Find where the given text appears and provide that cell's center as (x, y) coordinate. 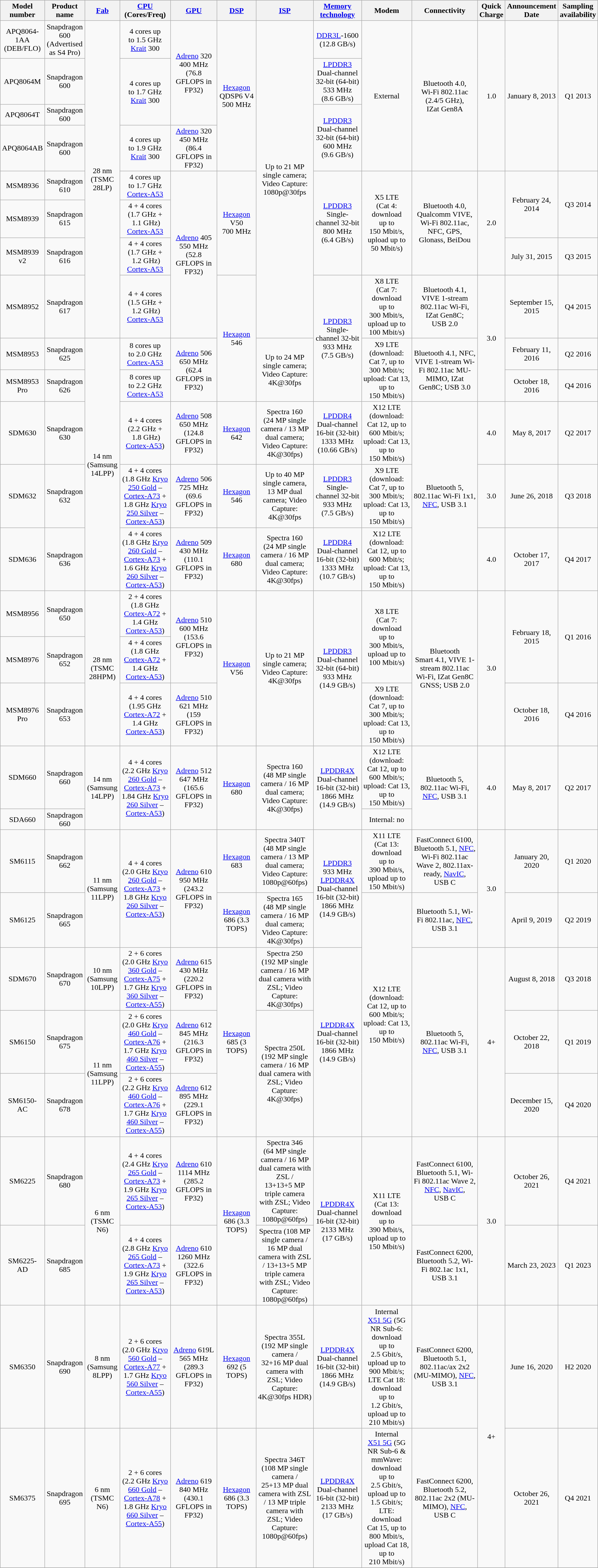
Snapdragon617 (65, 307)
Bluetooth 5, 802.11ac Wi-Fi 1x1, NFC, USB 3.1 (445, 496)
4 + 4 cores (2.4 GHz Kryo 265 Gold – Cortex-A73 + 1.9 GHz Kryo 265 Silver – Cortex-A53) (145, 1181)
Adreno 320 400 MHz (76.8 GFLOPS in FP32) (194, 73)
Hexagon QDSP6 V4 500 MHz (237, 96)
4 + 4 cores (1.7 GHz + 1.1 GHz) Cortex-A53 (145, 219)
June 26, 2018 (531, 496)
10 nm (Samsung 10LPP) (102, 979)
Snapdragon616 (65, 256)
FastConnect 6200, Bluetooth 5.2, 802.11ac 2x2 (MU-MIMO), NFC, USB C (445, 1498)
8 cores up to 2.2 GHz Cortex-A53 (145, 385)
APQ8064M (22, 81)
February 24, 2014 (531, 204)
Snapdragon685 (65, 1265)
Adreno 612 845 MHz (216.3 GFLOPS in FP32) (194, 1042)
Q1 2019 (578, 1042)
GPU (194, 11)
MSM8976Pro (22, 714)
4 + 4 cores (1.8 GHz Kryo 250 Gold – Cortex-A73 + 1.8 GHz Kryo 250 Silver – Cortex-A53) (145, 496)
October 17, 2017 (531, 559)
Snapdragon675 (65, 1042)
Spectra 346 (64 MP single camera / 16 MP dual camera with ZSL / 13+13+5 MP triple camera with ZSL; Video Capture: 1080p@60fps) (285, 1181)
LPDDR3 Dual-channel 32-bit (64-bit) 600 MHz (9.6 GB/s) (337, 138)
Snapdragon670 (65, 979)
Snapdragon626 (65, 385)
Adreno 506 725 MHz (69.6 GFLOPS in FP32) (194, 496)
October 22, 2018 (531, 1042)
MSM8956 (22, 614)
Snapdragon695 (65, 1498)
SDM636 (22, 559)
1.0 (491, 96)
Spectra 340T (48 MP single camera / 13 MP dual camera; Video Capture: 1080p@60fps) (285, 861)
Up to 24 MP single camera; Video Capture: 4K@30fps (285, 370)
Adreno 320 450 MHz (86.4 GFLOPS in FP32) (194, 148)
Snapdragon690 (65, 1366)
2 + 4 cores (1.8 GHz Cortex-A72 + 1.4 GHz Cortex-A53) (145, 614)
Snapdragon650 (65, 614)
Modem (387, 11)
Snapdragon653 (65, 714)
APQ8064T (22, 115)
Q1 2013 (578, 96)
DDR3L-1600 (12.8 GB/s) (337, 40)
Spectra (108 MP single camera / 16 MP dual camera with ZSL / 13+13+5 MP triple camera with ZSL; Video Capture: 1080p@60fps) (285, 1265)
Q4 2020 (578, 1105)
Hexagon V50 700 MHz (237, 223)
H2 2020 (578, 1366)
Q1 2023 (578, 1265)
Adreno 615 430 MHz (220.2 GFLOPS in FP32) (194, 979)
SM6225-AD (22, 1265)
Up to 21 MP single camera; Video Capture: 4K@30fps (285, 668)
4 + 4 cores (2.2 GHz Kryo 260 Gold – Cortex-A73 + 1.84 GHz Kryo 260 Silver – Cortex-A53) (145, 788)
Spectra 165 (48 MP single camera / 16 MP dual camera; Video Capture: 4K@30fps) (285, 920)
LPDDR3 Dual-channel 32-bit (64-bit) 933 MHz (14.9 GB/s) (337, 668)
MSM8939 (22, 219)
Bluetooth Smart 4.1, VIVE 1-stream 802.11ac Wi-Fi, IZat Gen8C GNSS; USB 2.0 (445, 668)
LPDDR3 Single-channel 32-bit 800 MHz (6.4 GB/s) (337, 223)
Modelnumber (22, 11)
4 + 4 cores (2.8 GHz Kryo 265 Gold – Cortex-A73 + 1.9 GHz Kryo 265 Silver – Cortex-A53) (145, 1265)
Snapdragon662 (65, 861)
Snapdragon615 (65, 219)
SM6125 (22, 920)
January 8, 2013 (531, 96)
February 18, 2015 (531, 637)
Up to 21 MP single camera; Video Capture: 1080p@30fps (285, 179)
SDM630 (22, 433)
Q4 2015 (578, 307)
4 + 4 cores (1.95 GHz Cortex-A72 + 1.4 GHz Cortex-A53) (145, 714)
Internal X51 5G (5G NR Sub-6: download up to 2.5 Gbit/s, upload up to 900 Mbit/s; LTE Cat 18: download up to 1.2 Gbit/s, upload up to 210 Mbit/s) (387, 1366)
AnnouncementDate (531, 11)
Spectra 355L (192 MP single camera / 32+16 MP dual camera with ZSL; Video Capture: 4K@30fps HDR) (285, 1366)
Up to 40 MP single camera, 13 MP dual camera; Video Capture: 4K@30fps (285, 496)
2 + 6 cores (2.0 GHz Kryo 560 Gold – Cortex-A77 + 1.7 GHz Kryo 560 Silver – Cortex-A55) (145, 1366)
Spectra 160 (24 MP single camera / 13 MP dual camera; Video Capture: 4K@30fps) (285, 433)
4 + 4 cores (1.8 GHz Kryo 260 Gold – Cortex-A73 + 1.6 GHz Kryo 260 Silver – Cortex-A53) (145, 559)
Adreno 510 621 MHz (159 GFLOPS in FP32) (194, 714)
4 cores up to 1.7 GHz Cortex-A53 (145, 185)
January 20, 2020 (531, 861)
April 9, 2019 (531, 920)
Snapdragon636 (65, 559)
2 + 6 cores (2.2 GHz Kryo 460 Gold – Cortex-A76 + 1.7 GHz Kryo 460 Silver – Cortex-A55) (145, 1105)
Adreno 508 650 MHz (124.8 GFLOPS in FP32) (194, 433)
External (387, 96)
Adreno 610 950 MHz (243.2 GFLOPS in FP32) (194, 888)
Q2 2016 (578, 354)
SDM660 (22, 778)
Snapdragon632 (65, 496)
Spectra 346T (108 MP single camera / 25+13 MP dual camera with ZSL / 13 MP triple camera with ZSL; Video Capture: 1080p@60fps) (285, 1498)
FastConnect 6200, Bluetooth 5.2, Wi-Fi 802.1ac 1x1, USB 3.1 (445, 1265)
2.0 (491, 223)
June 16, 2020 (531, 1366)
Adreno 510 600 MHz (153.6 GFLOPS in FP32) (194, 637)
Snapdragon630 (65, 433)
SM6150 (22, 1042)
28 nm (TSMC 28LP) (102, 179)
SM6115 (22, 861)
Adreno 506 650 MHz (62.4 GFLOPS in FP32) (194, 370)
LPDDR4 Dual-channel 16-bit (32-bit) 1333 MHz (10.7 GB/s) (337, 559)
CPU(Cores/Freq) (145, 11)
8 cores up to 2.0 GHz Cortex-A53 (145, 354)
Snapdragon678 (65, 1105)
MSM8939v2 (22, 256)
8 nm (Samsung 8LPP) (102, 1366)
Spectra 160 (24 MP single camera / 16 MP dual camera; Video Capture: 4K@30fps) (285, 559)
Snapdragon680 (65, 1181)
Snapdragon652 (65, 660)
MSM8976 (22, 660)
Bluetooth 4.1, VIVE 1-stream 802.11ac Wi-Fi, IZat Gen8C; USB 2.0 (445, 307)
Hexagon V56 (237, 668)
Hexagon 642 (237, 433)
QuickCharge (491, 11)
Q3 2014 (578, 204)
LPDDR3 933 MHz LPDDR4X Dual-channel 16-bit (32-bit) 1866 MHz (14.9 GB/s) (337, 888)
X5 LTE (Cat 4: download up to 150 Mbit/s, upload up to 50 Mbit/s) (387, 223)
DSP (237, 11)
2 + 6 cores (2.0 GHz Kryo 460 Gold – Cortex-A76 + 1.7 GHz Kryo 460 Silver – Cortex-A55) (145, 1042)
Adreno 612 895 MHz (229.1 GFLOPS in FP32) (194, 1105)
FastConnect 6100, Bluetooth 5.1, Wi-Fi 802.11ac Wave 2, NFC, NavIC, USB C (445, 1181)
Q1 2016 (578, 637)
Adreno 405 550 MHz (52.8 GFLOPS in FP32) (194, 255)
28 nm (TSMC 28HPM) (102, 668)
Bluetooth 4.0, Wi-Fi 802.11ac (2.4/5 GHz), IZat Gen8A (445, 96)
2 + 6 cores (2.0 GHz Kryo 360 Gold – Cortex-A75 + 1.7 GHz Kryo 360 Silver – Cortex-A55) (145, 979)
Productname (65, 11)
Spectra 250L (192 MP single camera / 16 MP dual camera with ZSL; Video Capture: 4K@30fps) (285, 1073)
Q4 2017 (578, 559)
4 + 4 cores (1.8 GHz Cortex-A72 + 1.4 GHz Cortex-A53) (145, 660)
July 31, 2015 (531, 256)
Adreno 610 1114 MHz (285.2 GFLOPS in FP32) (194, 1181)
SM6350 (22, 1366)
Snapdragon610 (65, 185)
Spectra 250 (192 MP single camera / 16 MP dual camera with ZSL; Video Capture: 4K@30fps) (285, 979)
Bluetooth 4.0, Qualcomm VIVE, Wi-Fi 802.11ac, NFC, GPS, Glonass, BeiDou (445, 223)
SDM632 (22, 496)
February 11, 2016 (531, 354)
Snapdragon665 (65, 920)
Adreno 509 430 MHz (110.1 GFLOPS in FP32) (194, 559)
Internal: no (387, 819)
Hexagon 692 (5 TOPS) (237, 1366)
March 23, 2023 (531, 1265)
4 cores up to 1.7 GHz Krait 300 (145, 91)
ISP (285, 11)
Snapdragon600(Advertised as S4 Pro) (65, 40)
MSM8936 (22, 185)
Bluetooth 4.1, NFC, VIVE 1-stream Wi-Fi 802.11ac MU-MIMO, IZat Gen8C; USB 3.0 (445, 370)
Q1 2020 (578, 861)
SDM670 (22, 979)
4 cores up to 1.9 GHz Krait 300 (145, 148)
SM6375 (22, 1498)
MSM8953Pro (22, 385)
Samplingavailability (578, 11)
Fab (102, 11)
Q2 2019 (578, 920)
4 + 4 cores (1.7 GHz + 1.2 GHz) Cortex-A53 (145, 256)
4 + 4 cores (2.2 GHz + 1.8 GHz) Cortex-A53) (145, 433)
Hexagon 685 (3 TOPS) (237, 1042)
FastConnect 6100, Bluetooth 5.1, NFC, Wi-Fi 802.11ac Wave 2, 802.11ax-ready, NavIC, USB C (445, 861)
APQ8064AB (22, 148)
4 + 4 cores (1.5 GHz + 1.2 GHz) Cortex-A53 (145, 307)
4 + 4 cores (2.0 GHz Kryo 260 Gold – Cortex-A73 + 1.8 GHz Kryo 260 Silver – Cortex-A53) (145, 888)
Bluetooth 5.1, Wi-Fi 802.11ac, NFC, USB 3.1 (445, 920)
SM6150-AC (22, 1105)
Adreno 610 1260 MHz (322.6 GFLOPS in FP32) (194, 1265)
APQ8064-1AA (DEB/FLO) (22, 40)
Adreno 619 840 MHz (430.1 GFLOPS in FP32) (194, 1498)
2 + 6 cores (2.2 GHz Kryo 660 Gold – Cortex-A78 + 1.8 GHz Kryo 660 Silver – Cortex-A55) (145, 1498)
Snapdragon625 (65, 354)
4 cores up to 1.5 GHzKrait 300 (145, 40)
SDA660 (22, 819)
Spectra 160 (48 MP single camera / 16 MP dual camera; Video Capture: 4K@30fps) (285, 788)
MSM8953 (22, 354)
September 15, 2015 (531, 307)
Memorytechnology (337, 11)
Adreno 619L 565 MHz (289.3 GFLOPS in FP32) (194, 1366)
FastConnect 6200, Bluetooth 5.1, 802.11ac/ax 2x2 (MU-MIMO), NFC, USB 3.1 (445, 1366)
Connectivity (445, 11)
Q3 2015 (578, 256)
December 15, 2020 (531, 1105)
August 8, 2018 (531, 979)
LPDDR4 Dual-channel 16-bit (32-bit) 1333 MHz (10.66 GB/s) (337, 433)
LPDDR3 Dual-channel 32-bit (64-bit) 533 MHz (8.6 GB/s) (337, 81)
Adreno 512 647 MHz (165.6 GFLOPS in FP32) (194, 788)
MSM8952 (22, 307)
SM6225 (22, 1181)
Hexagon 683 (237, 861)
